Pinpoint the cell where the given text exists, returning its [X, Y] midpoint coordinate. 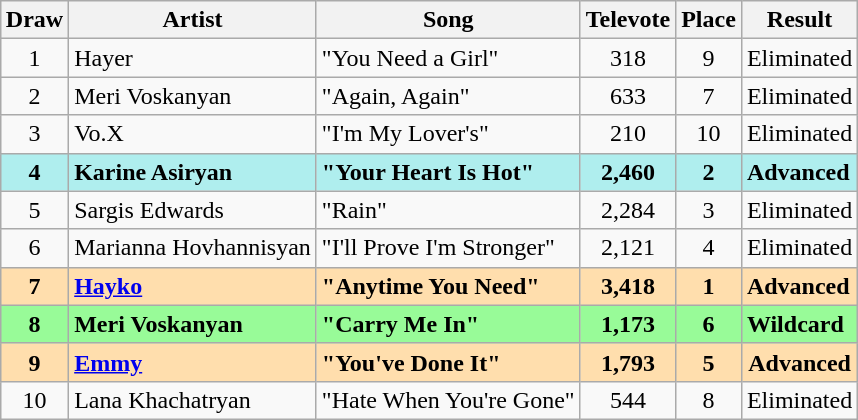
633 [628, 96]
Place [709, 20]
318 [628, 58]
Televote [628, 20]
"I'm My Lover's" [448, 134]
"Carry Me In" [448, 324]
Vo.X [193, 134]
544 [628, 400]
"Rain" [448, 210]
Hayer [193, 58]
Hayko [193, 286]
2,284 [628, 210]
Marianna Hovhannisyan [193, 248]
"Hate When You're Gone" [448, 400]
"Again, Again" [448, 96]
1,793 [628, 362]
Song [448, 20]
"You Need a Girl" [448, 58]
"I'll Prove I'm Stronger" [448, 248]
Wildcard [799, 324]
Draw [34, 20]
3,418 [628, 286]
"Anytime You Need" [448, 286]
"You've Done It" [448, 362]
Result [799, 20]
2,121 [628, 248]
2,460 [628, 172]
1,173 [628, 324]
Artist [193, 20]
Sargis Edwards [193, 210]
210 [628, 134]
Lana Khachatryan [193, 400]
"Your Heart Is Hot" [448, 172]
Emmy [193, 362]
Karine Asiryan [193, 172]
